Output the [x, y] coordinate of the center of the cell containing the given text.  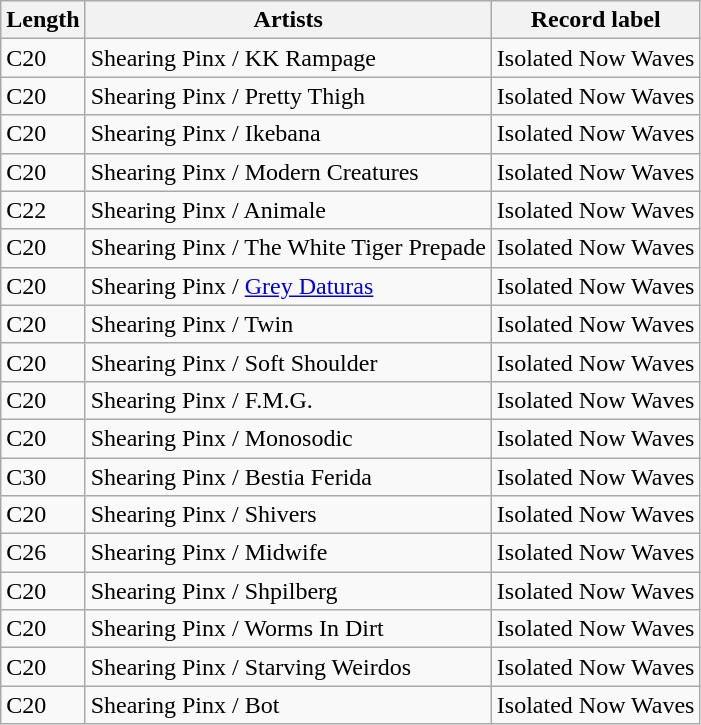
Length [43, 20]
Shearing Pinx / Modern Creatures [288, 172]
Record label [596, 20]
Artists [288, 20]
Shearing Pinx / Soft Shoulder [288, 362]
Shearing Pinx / Ikebana [288, 134]
Shearing Pinx / Animale [288, 210]
Shearing Pinx / Monosodic [288, 438]
Shearing Pinx / Shivers [288, 515]
C30 [43, 477]
Shearing Pinx / KK Rampage [288, 58]
C26 [43, 553]
Shearing Pinx / Pretty Thigh [288, 96]
Shearing Pinx / F.M.G. [288, 400]
Shearing Pinx / Midwife [288, 553]
Shearing Pinx / Bestia Ferida [288, 477]
Shearing Pinx / Shpilberg [288, 591]
Shearing Pinx / Grey Daturas [288, 286]
Shearing Pinx / Worms In Dirt [288, 629]
C22 [43, 210]
Shearing Pinx / Twin [288, 324]
Shearing Pinx / The White Tiger Prepade [288, 248]
Shearing Pinx / Starving Weirdos [288, 667]
Shearing Pinx / Bot [288, 705]
